Find where the given text appears and provide that cell's center as (x, y) coordinate. 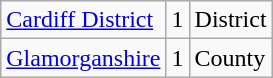
Glamorganshire (84, 58)
District (230, 20)
County (230, 58)
Cardiff District (84, 20)
